Detect which cell encompasses the target text, then output its (x, y) center coordinate. 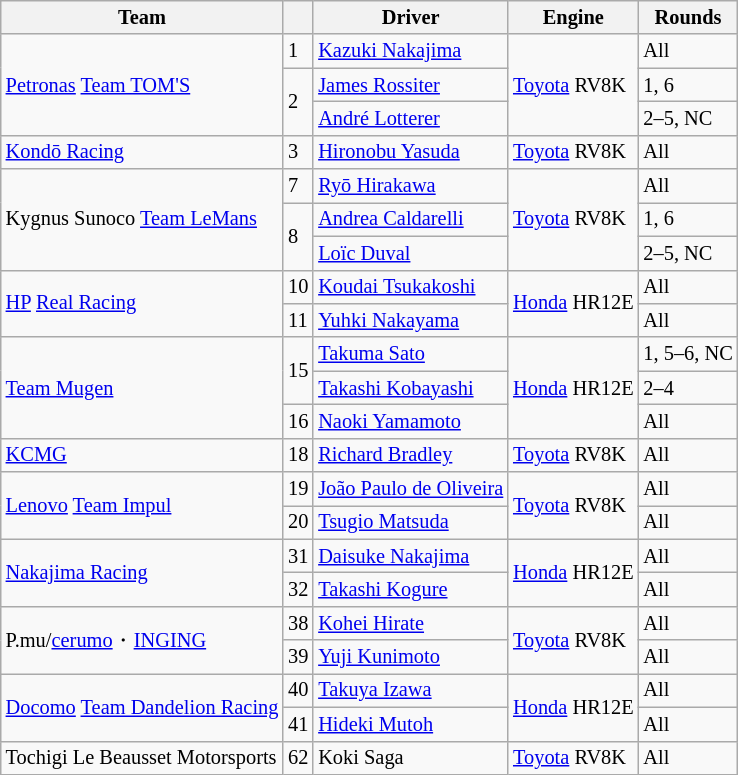
Hironobu Yasuda (410, 152)
Hideki Mutoh (410, 724)
João Paulo de Oliveira (410, 489)
41 (298, 724)
16 (298, 421)
Petronas Team TOM'S (142, 84)
Takashi Kobayashi (410, 388)
Team (142, 17)
Ryō Hirakawa (410, 186)
2–4 (688, 388)
James Rossiter (410, 85)
Kohei Hirate (410, 623)
40 (298, 690)
1 (298, 51)
18 (298, 455)
André Lotterer (410, 118)
KCMG (142, 455)
31 (298, 556)
10 (298, 287)
7 (298, 186)
8 (298, 236)
Koki Saga (410, 758)
Yuji Kunimoto (410, 657)
Team Mugen (142, 388)
Daisuke Nakajima (410, 556)
HP Real Racing (142, 304)
Kygnus Sunoco Team LeMans (142, 220)
1, 5–6, NC (688, 354)
15 (298, 370)
38 (298, 623)
Koudai Tsukakoshi (410, 287)
2 (298, 102)
11 (298, 320)
Richard Bradley (410, 455)
Kondō Racing (142, 152)
Tsugio Matsuda (410, 522)
Naoki Yamamoto (410, 421)
Driver (410, 17)
Kazuki Nakajima (410, 51)
Yuhki Nakayama (410, 320)
P.mu/cerumo・INGING (142, 640)
Engine (573, 17)
Lenovo Team Impul (142, 506)
20 (298, 522)
3 (298, 152)
Takuya Izawa (410, 690)
32 (298, 589)
39 (298, 657)
Docomo Team Dandelion Racing (142, 706)
19 (298, 489)
Andrea Caldarelli (410, 219)
Takashi Kogure (410, 589)
Rounds (688, 17)
62 (298, 758)
Nakajima Racing (142, 572)
Loïc Duval (410, 253)
Takuma Sato (410, 354)
Tochigi Le Beausset Motorsports (142, 758)
